Output the (X, Y) coordinate of the center of the cell containing the given text.  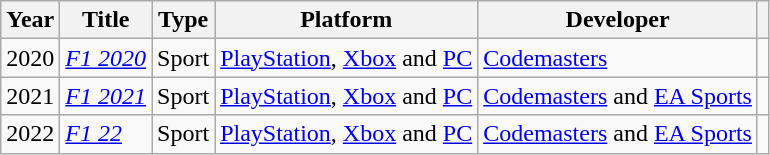
Type (184, 20)
F1 2021 (106, 96)
2020 (30, 58)
Platform (346, 20)
Title (106, 20)
F1 22 (106, 134)
2022 (30, 134)
Codemasters (618, 58)
Developer (618, 20)
F1 2020 (106, 58)
2021 (30, 96)
Year (30, 20)
